Capture the cell that displays the provided text and extract its [x, y] central coordinate. 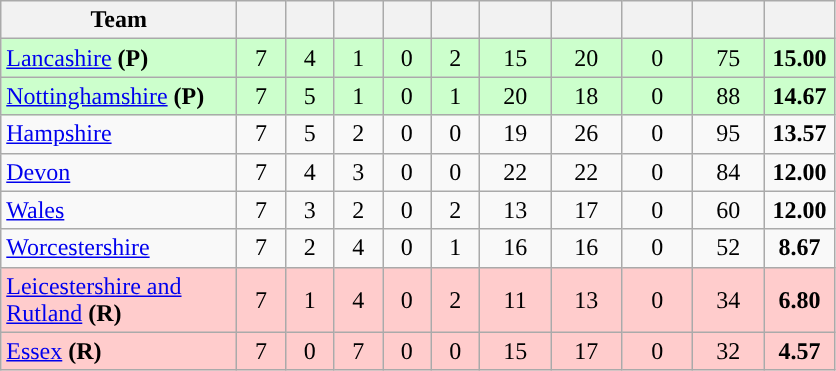
60 [728, 210]
84 [728, 172]
Team [119, 20]
18 [586, 96]
52 [728, 248]
34 [728, 300]
4.57 [800, 351]
Nottinghamshire (P) [119, 96]
Leicestershire and Rutland (R) [119, 300]
Hampshire [119, 134]
26 [586, 134]
Worcestershire [119, 248]
Lancashire (P) [119, 58]
13.57 [800, 134]
11 [516, 300]
95 [728, 134]
Essex (R) [119, 351]
6.80 [800, 300]
8.67 [800, 248]
Wales [119, 210]
88 [728, 96]
75 [728, 58]
14.67 [800, 96]
32 [728, 351]
15.00 [800, 58]
Devon [119, 172]
19 [516, 134]
